Scan for the cell matching the given text and deliver its (X, Y) coordinate at center. 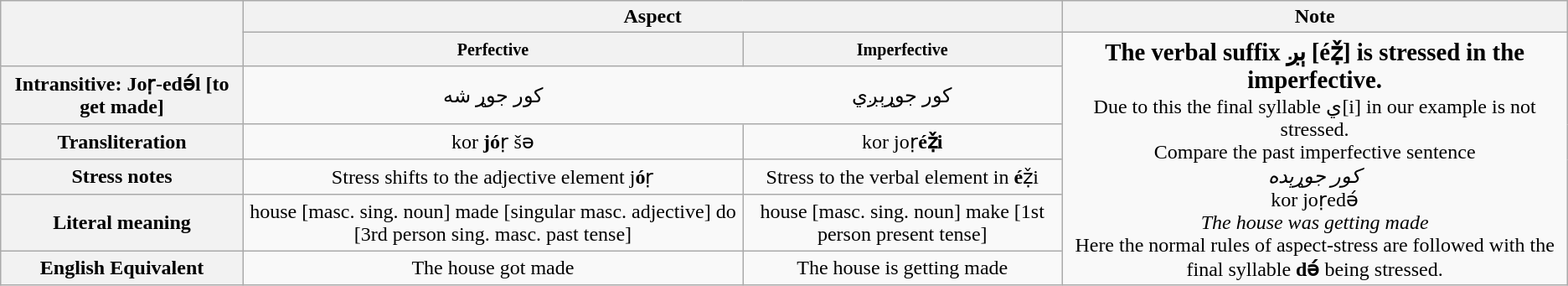
house [masc. sing. noun] make [1st person present tense] (901, 222)
Aspect (652, 17)
Stress notes (122, 176)
کور جوړېږي (901, 96)
kor jóṛ šə (493, 141)
Stress to the verbal element in éẓ̌i (901, 176)
English Equivalent (122, 268)
house [masc. sing. noun] made [singular masc. adjective] do [3rd person sing. masc. past tense] (493, 222)
kor joṛéẓ̌i (901, 141)
The house got made (493, 268)
کور جوړ شه (493, 96)
Stress shifts to the adjective element jóṛ (493, 176)
Transliteration (122, 141)
Intransitive: Joṛ-edə́l [to get made] (122, 96)
Perfective (493, 49)
Literal meaning (122, 222)
Note (1315, 17)
Imperfective (901, 49)
The house is getting made (901, 268)
